Search for the cell housing the specified text and yield its (x, y) center coordinate. 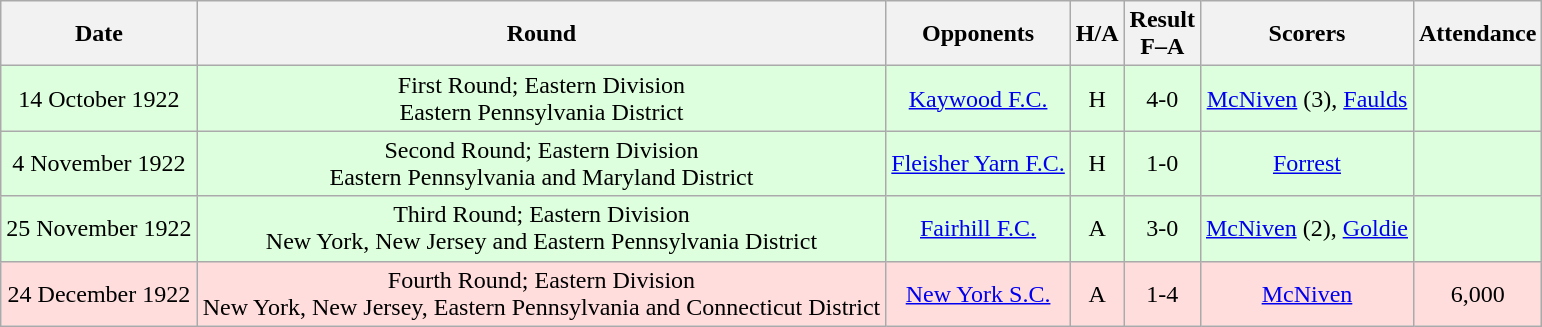
1-0 (1162, 164)
ResultF–A (1162, 34)
1-4 (1162, 294)
McNiven (2), Goldie (1306, 228)
3-0 (1162, 228)
24 December 1922 (99, 294)
6,000 (1477, 294)
Opponents (978, 34)
Third Round; Eastern DivisionNew York, New Jersey and Eastern Pennsylvania District (542, 228)
Fourth Round; Eastern DivisionNew York, New Jersey, Eastern Pennsylvania and Connecticut District (542, 294)
4 November 1922 (99, 164)
Round (542, 34)
Scorers (1306, 34)
McNiven (3), Faulds (1306, 98)
McNiven (1306, 294)
Attendance (1477, 34)
Kaywood F.C. (978, 98)
New York S.C. (978, 294)
First Round; Eastern DivisionEastern Pennsylvania District (542, 98)
Fleisher Yarn F.C. (978, 164)
Date (99, 34)
14 October 1922 (99, 98)
25 November 1922 (99, 228)
H/A (1097, 34)
Fairhill F.C. (978, 228)
Second Round; Eastern DivisionEastern Pennsylvania and Maryland District (542, 164)
Forrest (1306, 164)
4-0 (1162, 98)
